Return the (X, Y) coordinate for the center point of the cell that contains the specified text.  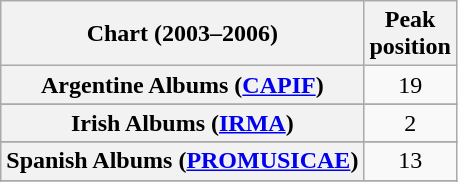
Argentine Albums (CAPIF) (182, 85)
19 (410, 85)
Spanish Albums (PROMUSICAE) (182, 161)
Peakposition (410, 34)
Chart (2003–2006) (182, 34)
Irish Albums (IRMA) (182, 123)
13 (410, 161)
2 (410, 123)
